Find where the given text appears and provide that cell's center as [x, y] coordinate. 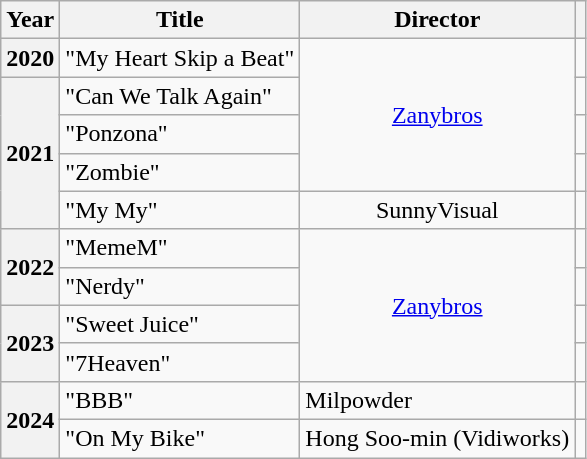
Title [180, 20]
"Ponzona" [180, 134]
"Sweet Juice" [180, 324]
SunnyVisual [438, 210]
2022 [30, 267]
"On My Bike" [180, 438]
"Nerdy" [180, 286]
"My My" [180, 210]
"Zombie" [180, 172]
"Can We Talk Again" [180, 96]
2024 [30, 419]
"MemeM" [180, 248]
Hong Soo-min (Vidiworks) [438, 438]
2023 [30, 343]
2020 [30, 58]
"BBB" [180, 400]
Year [30, 20]
Milpowder [438, 400]
"My Heart Skip a Beat" [180, 58]
"7Heaven" [180, 362]
Director [438, 20]
2021 [30, 153]
